For the text-containing cell, return its midpoint in [x, y] coordinate format. 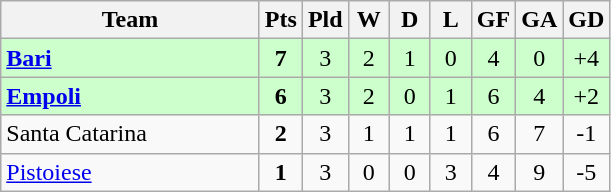
Santa Catarina [130, 134]
GA [540, 20]
L [450, 20]
+4 [586, 58]
Team [130, 20]
W [368, 20]
-1 [586, 134]
GF [493, 20]
GD [586, 20]
9 [540, 172]
D [410, 20]
Pld [325, 20]
Pts [280, 20]
-5 [586, 172]
+2 [586, 96]
Bari [130, 58]
Empoli [130, 96]
Pistoiese [130, 172]
